Determine the [X, Y] coordinate at the center of the cell enclosing the given text.  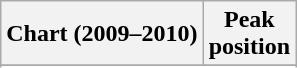
Peakposition [249, 34]
Chart (2009–2010) [102, 34]
